Extract the (X, Y) coordinate from the center of the cell holding the provided text.  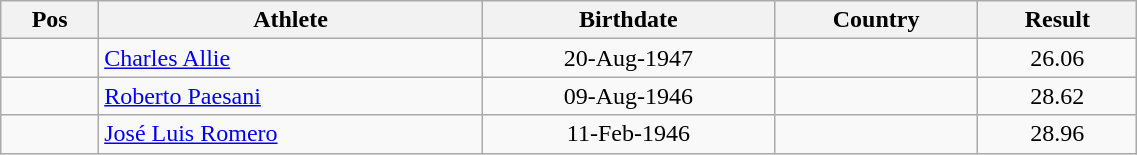
Roberto Paesani (291, 96)
09-Aug-1946 (628, 96)
26.06 (1058, 58)
11-Feb-1946 (628, 134)
28.96 (1058, 134)
Birthdate (628, 20)
Athlete (291, 20)
20-Aug-1947 (628, 58)
Pos (50, 20)
28.62 (1058, 96)
Country (876, 20)
José Luis Romero (291, 134)
Result (1058, 20)
Charles Allie (291, 58)
